Search for the cell housing the specified text and yield its (x, y) center coordinate. 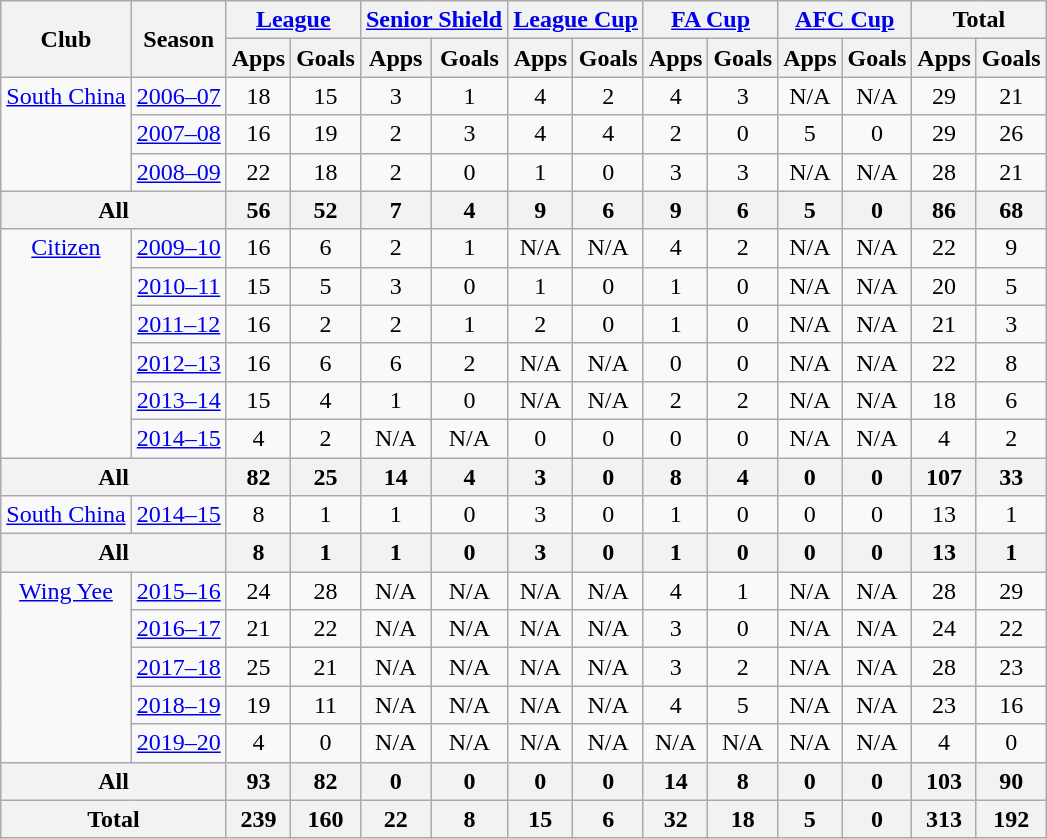
AFC Cup (845, 20)
90 (1011, 781)
League (293, 20)
2011–12 (178, 324)
7 (396, 210)
33 (1011, 477)
League Cup (576, 20)
313 (944, 819)
2012–13 (178, 362)
2010–11 (178, 286)
68 (1011, 210)
56 (258, 210)
11 (326, 705)
Senior Shield (434, 20)
26 (1011, 134)
103 (944, 781)
160 (326, 819)
2016–17 (178, 629)
2013–14 (178, 400)
Wing Yee (66, 667)
32 (675, 819)
52 (326, 210)
Club (66, 39)
Citizen (66, 343)
107 (944, 477)
2018–19 (178, 705)
2008–09 (178, 172)
239 (258, 819)
Season (178, 39)
2019–20 (178, 743)
20 (944, 286)
86 (944, 210)
2007–08 (178, 134)
FA Cup (710, 20)
2017–18 (178, 667)
93 (258, 781)
2006–07 (178, 96)
192 (1011, 819)
2015–16 (178, 591)
2009–10 (178, 248)
